For the text-containing cell, return its midpoint in (x, y) coordinate format. 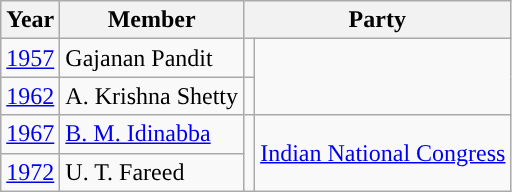
B. M. Idinabba (152, 134)
Party (378, 20)
1957 (30, 58)
1967 (30, 134)
Year (30, 20)
1962 (30, 96)
Indian National Congress (383, 153)
Gajanan Pandit (152, 58)
Member (152, 20)
1972 (30, 172)
A. Krishna Shetty (152, 96)
U. T. Fareed (152, 172)
